Find where the given text appears and provide that cell's center as (X, Y) coordinate. 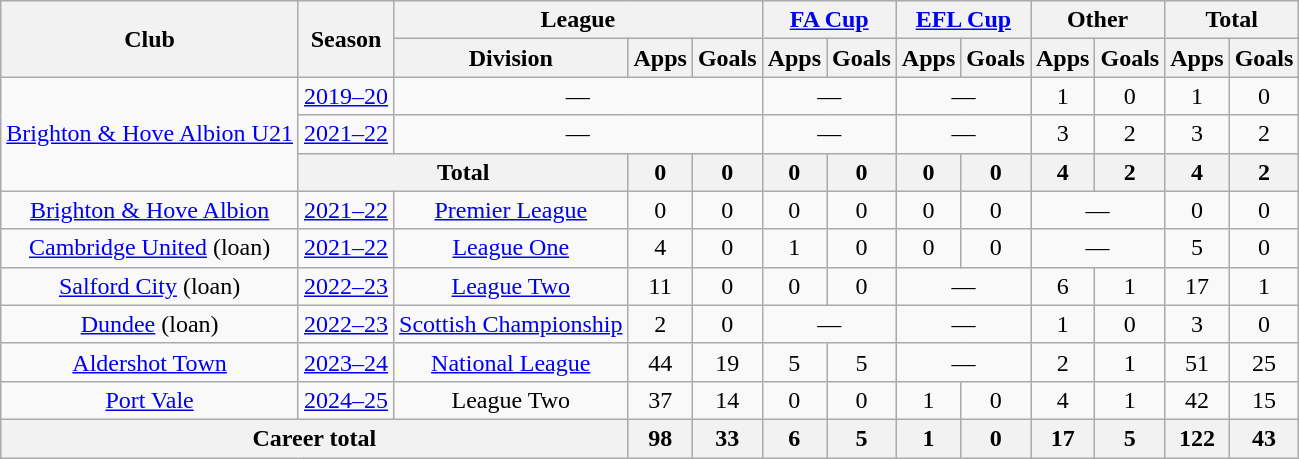
National League (511, 362)
Port Vale (150, 400)
Division (511, 58)
Scottish Championship (511, 324)
44 (660, 362)
25 (1264, 362)
Premier League (511, 210)
Club (150, 39)
Brighton & Hove Albion U21 (150, 134)
2019–20 (346, 96)
2024–25 (346, 400)
EFL Cup (963, 20)
37 (660, 400)
Cambridge United (loan) (150, 248)
51 (1197, 362)
42 (1197, 400)
Dundee (loan) (150, 324)
Other (1097, 20)
Salford City (loan) (150, 286)
11 (660, 286)
Aldershot Town (150, 362)
League One (511, 248)
15 (1264, 400)
League (578, 20)
43 (1264, 438)
98 (660, 438)
Career total (314, 438)
14 (727, 400)
Season (346, 39)
19 (727, 362)
122 (1197, 438)
FA Cup (829, 20)
33 (727, 438)
2023–24 (346, 362)
Brighton & Hove Albion (150, 210)
